Locate the cell with the specified text and output its [x, y] center coordinate. 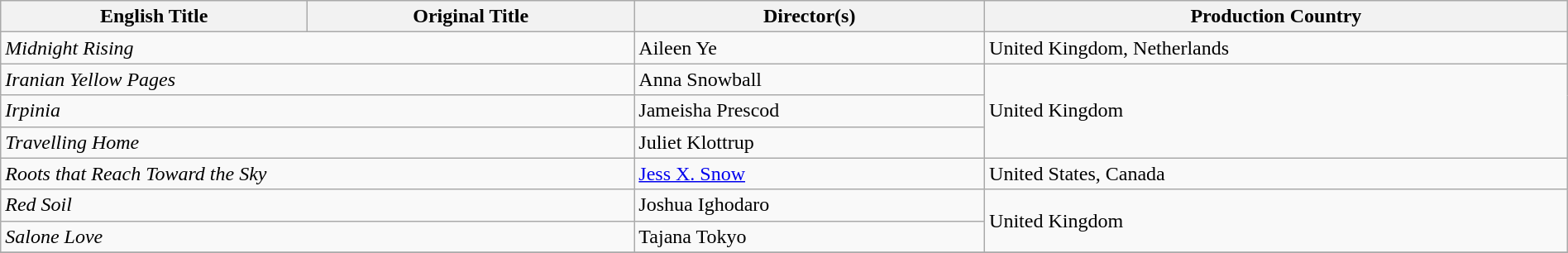
United States, Canada [1277, 174]
Tajana Tokyo [810, 236]
Red Soil [318, 205]
United Kingdom, Netherlands [1277, 48]
Roots that Reach Toward the Sky [318, 174]
Production Country [1277, 17]
Irpinia [318, 111]
Aileen Ye [810, 48]
Midnight Rising [318, 48]
Director(s) [810, 17]
Travelling Home [318, 142]
Joshua Ighodaro [810, 205]
Anna Snowball [810, 79]
Juliet Klottrup [810, 142]
Original Title [471, 17]
English Title [154, 17]
Iranian Yellow Pages [318, 79]
Jess X. Snow [810, 174]
Salone Love [318, 236]
Jameisha Prescod [810, 111]
